Determine the (X, Y) coordinate at the center of the cell enclosing the given text.  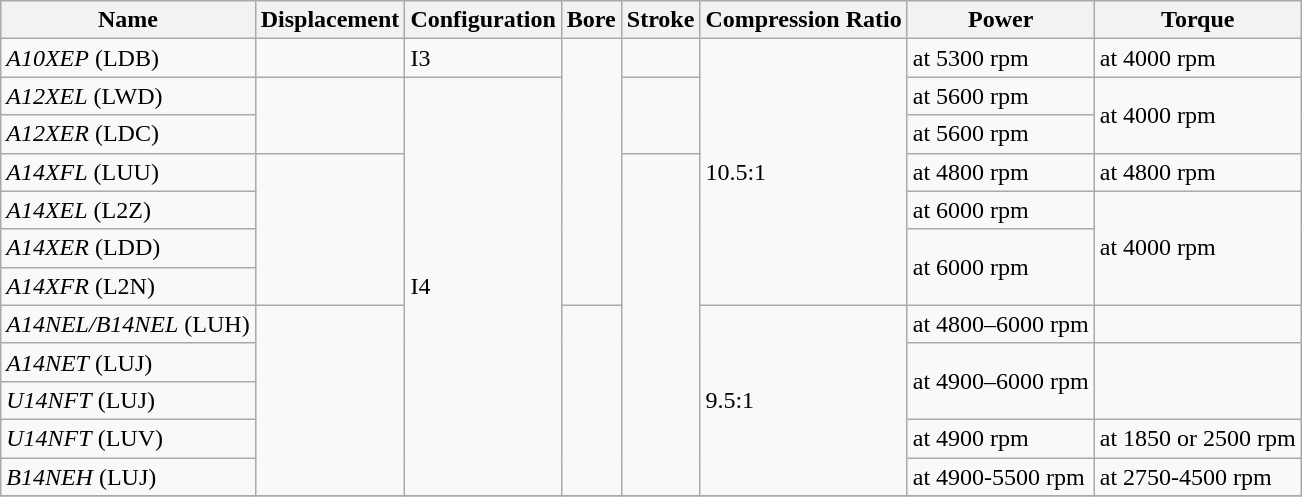
Compression Ratio (804, 20)
Bore (591, 20)
Power (1000, 20)
A10XEP (LDB) (128, 58)
A12XEL (LWD) (128, 96)
at 4800–6000 rpm (1000, 324)
at 4900 rpm (1000, 438)
A14NEL/B14NEL (LUH) (128, 324)
Displacement (330, 20)
I4 (483, 286)
A14NET (LUJ) (128, 362)
Torque (1198, 20)
at 4900-5500 rpm (1000, 477)
Stroke (660, 20)
U14NFT (LUV) (128, 438)
U14NFT (LUJ) (128, 400)
Configuration (483, 20)
A12XER (LDC) (128, 134)
A14XEL (L2Z) (128, 210)
A14XFL (LUU) (128, 172)
at 4900–6000 rpm (1000, 381)
10.5:1 (804, 172)
I3 (483, 58)
at 5300 rpm (1000, 58)
A14XFR (L2N) (128, 286)
at 2750-4500 rpm (1198, 477)
Name (128, 20)
A14XER (LDD) (128, 248)
at 1850 or 2500 rpm (1198, 438)
9.5:1 (804, 400)
B14NEH (LUJ) (128, 477)
